Determine the [X, Y] coordinate at the center of the cell enclosing the given text.  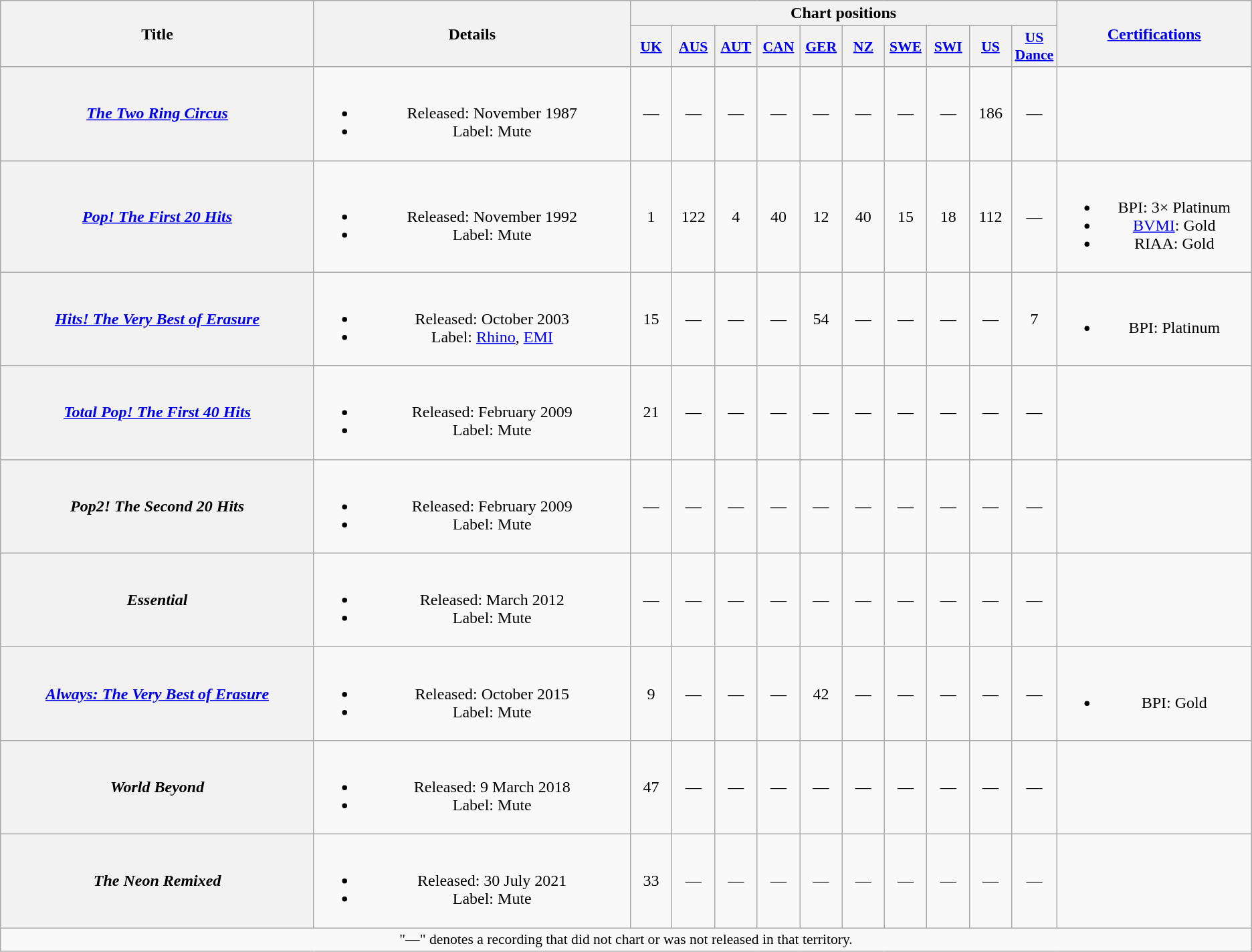
42 [821, 693]
Pop! The First 20 Hits [158, 217]
Certifications [1154, 33]
112 [990, 217]
The Two Ring Circus [158, 114]
World Beyond [158, 787]
122 [693, 217]
33 [651, 880]
BPI: 3× PlatinumBVMI: GoldRIAA: Gold [1154, 217]
Essential [158, 600]
21 [651, 412]
Released: October 2015Label: Mute [472, 693]
4 [736, 217]
Released: 9 March 2018Label: Mute [472, 787]
CAN [778, 47]
AUT [736, 47]
GER [821, 47]
Chart positions [843, 13]
The Neon Remixed [158, 880]
US Dance [1035, 47]
1 [651, 217]
9 [651, 693]
Released: March 2012Label: Mute [472, 600]
47 [651, 787]
18 [948, 217]
BPI: Gold [1154, 693]
Pop2! The Second 20 Hits [158, 506]
Title [158, 33]
Released: November 1992Label: Mute [472, 217]
UK [651, 47]
Always: The Very Best of Erasure [158, 693]
US [990, 47]
SWI [948, 47]
7 [1035, 319]
NZ [863, 47]
Details [472, 33]
BPI: Platinum [1154, 319]
186 [990, 114]
12 [821, 217]
Total Pop! The First 40 Hits [158, 412]
Released: November 1987Label: Mute [472, 114]
Released: 30 July 2021Label: Mute [472, 880]
"—" denotes a recording that did not chart or was not released in that territory. [626, 940]
Released: October 2003Label: Rhino, EMI [472, 319]
AUS [693, 47]
SWE [906, 47]
54 [821, 319]
Hits! The Very Best of Erasure [158, 319]
